Pinpoint the cell where the given text exists, returning its [x, y] midpoint coordinate. 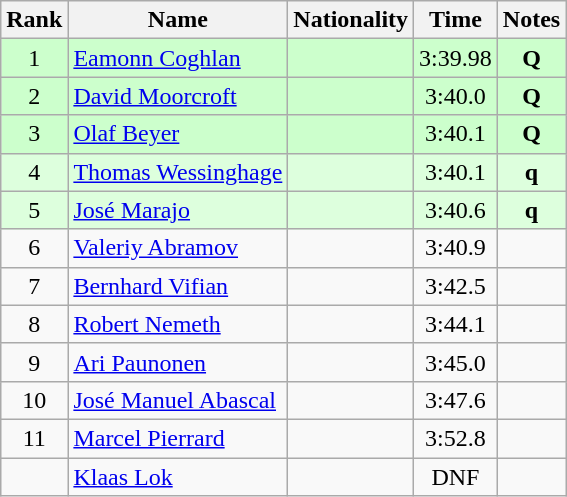
3:47.6 [456, 400]
Bernhard Vifian [178, 286]
5 [34, 210]
8 [34, 324]
6 [34, 248]
Time [456, 20]
Marcel Pierrard [178, 438]
3:39.98 [456, 58]
3:40.0 [456, 96]
Valeriy Abramov [178, 248]
10 [34, 400]
9 [34, 362]
Klaas Lok [178, 477]
3:45.0 [456, 362]
Ari Paunonen [178, 362]
José Marajo [178, 210]
DNF [456, 477]
Olaf Beyer [178, 134]
Eamonn Coghlan [178, 58]
Nationality [351, 20]
3:44.1 [456, 324]
1 [34, 58]
Rank [34, 20]
David Moorcroft [178, 96]
José Manuel Abascal [178, 400]
7 [34, 286]
Name [178, 20]
Thomas Wessinghage [178, 172]
2 [34, 96]
11 [34, 438]
4 [34, 172]
3:40.6 [456, 210]
3 [34, 134]
3:42.5 [456, 286]
3:40.9 [456, 248]
3:52.8 [456, 438]
Robert Nemeth [178, 324]
Notes [531, 20]
